Return the [X, Y] coordinate for the center point of the cell that contains the specified text.  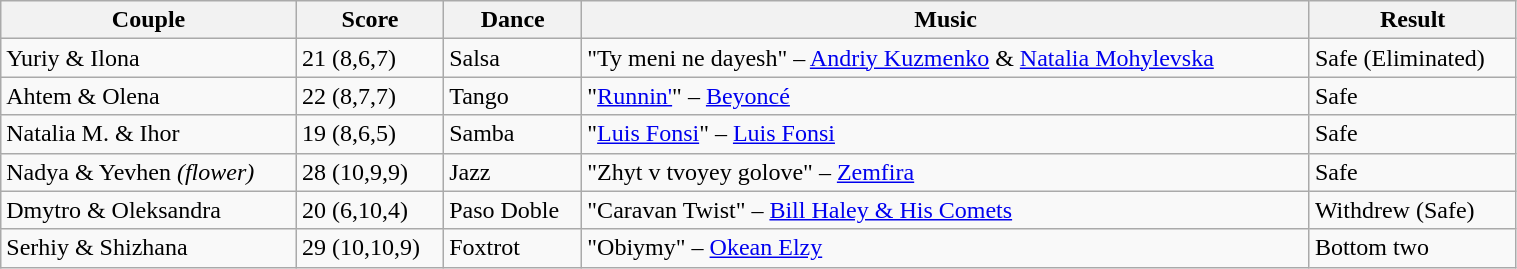
Withdrew (Safe) [1412, 210]
Nadya & Yevhen (flower) [149, 172]
Safe (Eliminated) [1412, 58]
"Luis Fonsi" – Luis Fonsi [946, 134]
Couple [149, 20]
Bottom two [1412, 248]
"Zhyt v tvoyey golove" – Zemfira [946, 172]
20 (6,10,4) [370, 210]
Natalia M. & Ihor [149, 134]
Tango [513, 96]
"Ty meni ne dayesh" – Andriy Kuzmenko & Natalia Mohylevska [946, 58]
"Runnin'" – Beyoncé [946, 96]
Dmytro & Oleksandra [149, 210]
Dance [513, 20]
Ahtem & Olena [149, 96]
Result [1412, 20]
Salsa [513, 58]
Samba [513, 134]
Foxtrot [513, 248]
Score [370, 20]
21 (8,6,7) [370, 58]
"Obiymy" – Okean Elzy [946, 248]
29 (10,10,9) [370, 248]
Paso Doble [513, 210]
22 (8,7,7) [370, 96]
"Caravan Twist" – Bill Haley & His Comets [946, 210]
Yuriy & Ilona [149, 58]
Music [946, 20]
28 (10,9,9) [370, 172]
Jazz [513, 172]
Serhiy & Shizhana [149, 248]
19 (8,6,5) [370, 134]
